Capture the cell that displays the provided text and extract its (x, y) central coordinate. 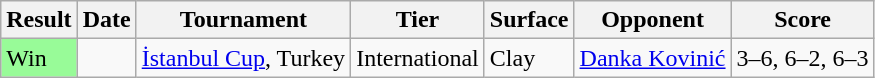
Clay (529, 58)
Surface (529, 20)
International (418, 58)
Score (802, 20)
Result (39, 20)
Date (106, 20)
İstanbul Cup, Turkey (243, 58)
Win (39, 58)
Opponent (652, 20)
Tournament (243, 20)
Tier (418, 20)
Danka Kovinić (652, 58)
3–6, 6–2, 6–3 (802, 58)
